For the text-containing cell, return its midpoint in (x, y) coordinate format. 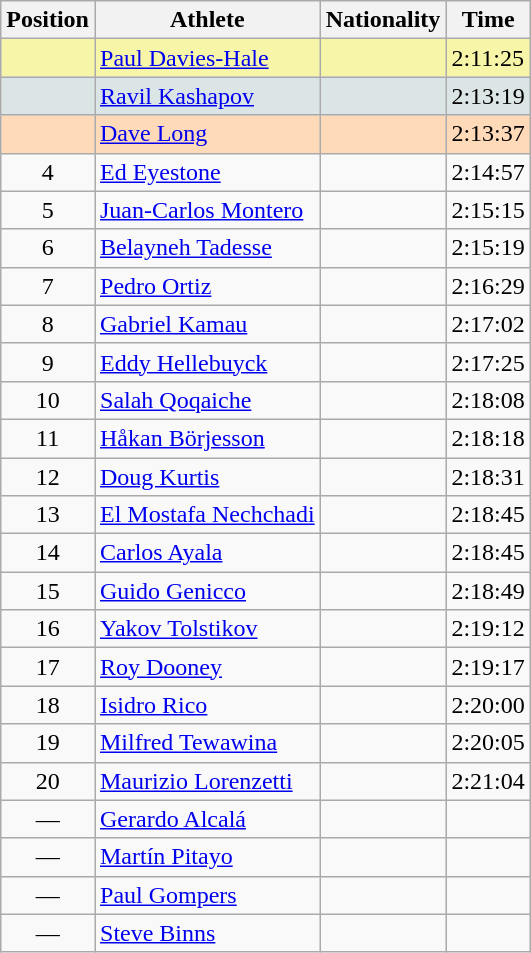
2:17:02 (488, 324)
2:14:57 (488, 172)
2:11:25 (488, 58)
Time (488, 20)
10 (48, 400)
Position (48, 20)
Paul Davies-Hale (207, 58)
Guido Genicco (207, 591)
Martín Pitayo (207, 857)
Juan-Carlos Montero (207, 210)
2:20:00 (488, 705)
2:15:15 (488, 210)
20 (48, 781)
2:18:18 (488, 438)
Eddy Hellebuyck (207, 362)
Ravil Kashapov (207, 96)
El Mostafa Nechchadi (207, 515)
Håkan Börjesson (207, 438)
16 (48, 629)
Dave Long (207, 134)
Maurizio Lorenzetti (207, 781)
2:20:05 (488, 743)
Gerardo Alcalá (207, 819)
2:18:08 (488, 400)
2:13:37 (488, 134)
2:17:25 (488, 362)
14 (48, 553)
12 (48, 477)
17 (48, 667)
Carlos Ayala (207, 553)
5 (48, 210)
18 (48, 705)
Salah Qoqaiche (207, 400)
2:21:04 (488, 781)
Pedro Ortiz (207, 286)
8 (48, 324)
2:18:31 (488, 477)
15 (48, 591)
13 (48, 515)
2:19:12 (488, 629)
2:18:49 (488, 591)
2:13:19 (488, 96)
Milfred Tewawina (207, 743)
Athlete (207, 20)
11 (48, 438)
19 (48, 743)
7 (48, 286)
2:16:29 (488, 286)
Yakov Tolstikov (207, 629)
Isidro Rico (207, 705)
Doug Kurtis (207, 477)
Gabriel Kamau (207, 324)
Steve Binns (207, 933)
2:15:19 (488, 248)
Roy Dooney (207, 667)
Ed Eyestone (207, 172)
4 (48, 172)
9 (48, 362)
Belayneh Tadesse (207, 248)
Nationality (383, 20)
6 (48, 248)
2:19:17 (488, 667)
Paul Gompers (207, 895)
